Pinpoint the cell where the given text exists, returning its (x, y) midpoint coordinate. 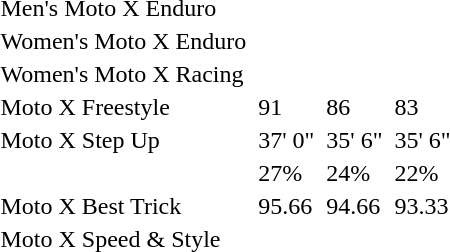
86 (354, 107)
91 (286, 107)
27% (286, 173)
94.66 (354, 206)
24% (354, 173)
35' 6" (354, 140)
95.66 (286, 206)
37' 0" (286, 140)
